Locate the cell with the specified text and output its (X, Y) center coordinate. 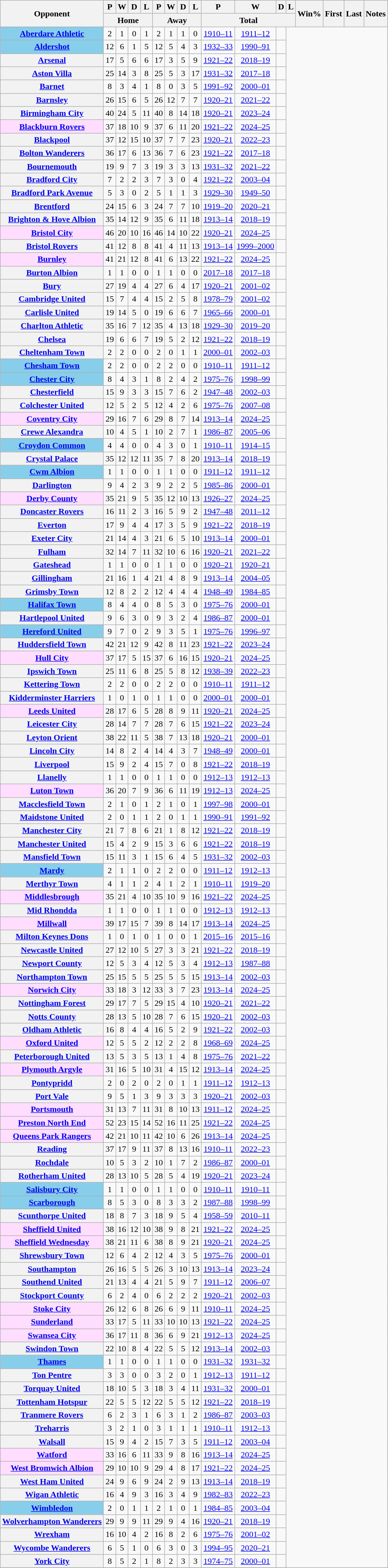
1932–33 (218, 47)
2011–12 (255, 512)
Sheffield Wednesday (52, 1242)
Hartlepool United (52, 618)
Scarborough (52, 1202)
Aberdare Athletic (52, 34)
Queens Park Rangers (52, 1136)
Port Vale (52, 1096)
Exeter City (52, 538)
Bradford City (52, 180)
Merthyr Town (52, 884)
Halifax Town (52, 605)
Rochdale (52, 1162)
Rotherham United (52, 1176)
Chester City (52, 379)
Barnet (52, 87)
Oldham Athletic (52, 1030)
Barnsley (52, 100)
Northampton Town (52, 976)
1926–27 (218, 498)
1982–83 (218, 1495)
Blackburn Rovers (52, 126)
1974–75 (218, 1561)
Torquay United (52, 1388)
1965–66 (218, 312)
Bournemouth (52, 166)
2005–06 (255, 432)
Bolton Wanderers (52, 153)
2004–05 (255, 578)
Home (128, 20)
Notts County (52, 1017)
Plymouth Argyle (52, 1070)
Southend United (52, 1282)
Cwm Albion (52, 472)
Croydon Common (52, 445)
Crewe Alexandra (52, 432)
Lincoln City (52, 751)
Maidstone United (52, 817)
Scunthorpe United (52, 1216)
Bristol City (52, 233)
Aldershot (52, 47)
Preston North End (52, 1123)
Ipswich Town (52, 671)
Wolverhampton Wanderers (52, 1521)
York City (52, 1561)
2019–20 (255, 326)
Chesterfield (52, 392)
1914–15 (255, 445)
Win% (309, 14)
1978–79 (218, 299)
2006–07 (255, 1282)
Manchester City (52, 831)
Bradford Park Avenue (52, 193)
Liverpool (52, 764)
Mardy (52, 870)
Kidderminster Harriers (52, 698)
Chesham Town (52, 365)
Hull City (52, 658)
Huddersfield Town (52, 645)
Newport County (52, 963)
Swindon Town (52, 1348)
Opponent (52, 14)
Chelsea (52, 339)
Millwall (52, 923)
Bristol Rovers (52, 246)
1968–69 (218, 1043)
Brentford (52, 206)
Shrewsbury Town (52, 1256)
Sheffield United (52, 1229)
Oxford United (52, 1043)
Stoke City (52, 1309)
Treharris (52, 1428)
Salisbury City (52, 1189)
Leyton Orient (52, 737)
Stockport County (52, 1295)
Thames (52, 1362)
Walsall (52, 1442)
Everton (52, 525)
Southampton (52, 1269)
Wigan Athletic (52, 1495)
Wrexham (52, 1534)
Notes (375, 14)
Watford (52, 1455)
Fulham (52, 551)
Coventry City (52, 419)
Bury (52, 286)
Swansea City (52, 1335)
1997–98 (218, 804)
Arsenal (52, 60)
Pontypridd (52, 1083)
Grimsby Town (52, 592)
1999–2000 (255, 246)
Hereford United (52, 631)
Norwich City (52, 990)
Total (248, 20)
1958–59 (218, 1216)
Milton Keynes Dons (52, 937)
Wimbledon (52, 1508)
Darlington (52, 485)
2010–11 (255, 1216)
Cambridge United (52, 299)
Nottingham Forest (52, 1003)
1996–97 (255, 631)
Sunderland (52, 1322)
Luton Town (52, 790)
Newcastle United (52, 950)
Wycombe Wanderers (52, 1548)
Mansfield Town (52, 857)
2003–03 (255, 1415)
Brighton & Hove Albion (52, 220)
Reading (52, 1149)
Cheltenham Town (52, 352)
1985–86 (218, 485)
Leeds United (52, 711)
Burnley (52, 259)
West Bromwich Albion (52, 1468)
Blackpool (52, 140)
1994–95 (218, 1548)
Tranmere Rovers (52, 1415)
Kettering Town (52, 684)
Aston Villa (52, 73)
Middlesbrough (52, 897)
Last (354, 14)
Colchester United (52, 406)
2007–08 (255, 406)
Carlisle United (52, 312)
Manchester United (52, 844)
Gateshead (52, 565)
Crystal Palace (52, 459)
Charlton Athletic (52, 326)
1949–50 (255, 193)
Tottenham Hotspur (52, 1402)
Birmingham City (52, 113)
Llanelly (52, 777)
Peterborough United (52, 1056)
Gillingham (52, 578)
Mid Rhondda (52, 910)
Derby County (52, 498)
Burton Albion (52, 273)
1938–39 (218, 671)
Ton Pentre (52, 1375)
West Ham United (52, 1481)
Doncaster Rovers (52, 512)
First (334, 14)
Leicester City (52, 724)
Portsmouth (52, 1109)
Away (177, 20)
Macclesfield Town (52, 804)
